Extract the [X, Y] coordinate from the center of the cell holding the provided text.  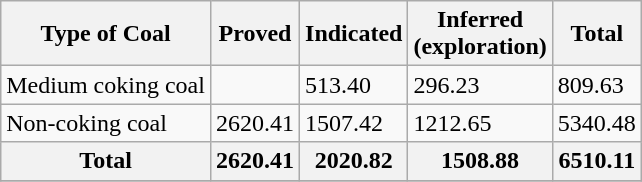
1212.65 [480, 123]
1507.42 [354, 123]
Inferred(exploration) [480, 34]
513.40 [354, 85]
2020.82 [354, 161]
Medium coking coal [106, 85]
Proved [254, 34]
809.63 [596, 85]
5340.48 [596, 123]
1508.88 [480, 161]
Indicated [354, 34]
6510.11 [596, 161]
Type of Coal [106, 34]
Non-coking coal [106, 123]
296.23 [480, 85]
